Capture the cell that displays the provided text and extract its [X, Y] central coordinate. 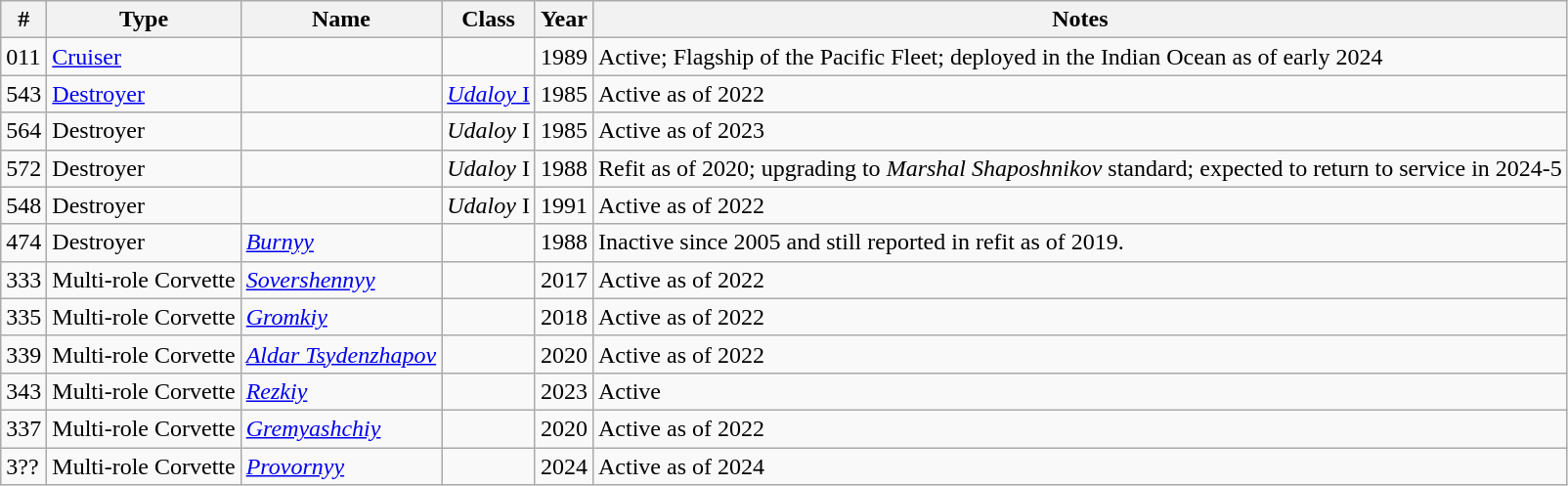
543 [23, 94]
2017 [563, 280]
474 [23, 243]
Notes [1079, 20]
011 [23, 57]
Refit as of 2020; upgrading to Marshal Shaposhnikov standard; expected to return to service in 2024-5 [1079, 168]
1991 [563, 205]
Active; Flagship of the Pacific Fleet; deployed in the Indian Ocean as of early 2024 [1079, 57]
Year [563, 20]
Gromkiy [341, 317]
343 [23, 391]
337 [23, 428]
# [23, 20]
2023 [563, 391]
3?? [23, 466]
Aldar Tsydenzhapov [341, 354]
Gremyashchiy [341, 428]
Cruiser [144, 57]
Name [341, 20]
Active [1079, 391]
Type [144, 20]
Rezkiy [341, 391]
333 [23, 280]
Inactive since 2005 and still reported in refit as of 2019. [1079, 243]
Sovershennyy [341, 280]
Provornyy [341, 466]
Active as of 2024 [1079, 466]
Active as of 2023 [1079, 131]
335 [23, 317]
548 [23, 205]
2024 [563, 466]
1989 [563, 57]
Class [489, 20]
339 [23, 354]
Burnyy [341, 243]
564 [23, 131]
572 [23, 168]
2018 [563, 317]
